For the text-containing cell, return its midpoint in (x, y) coordinate format. 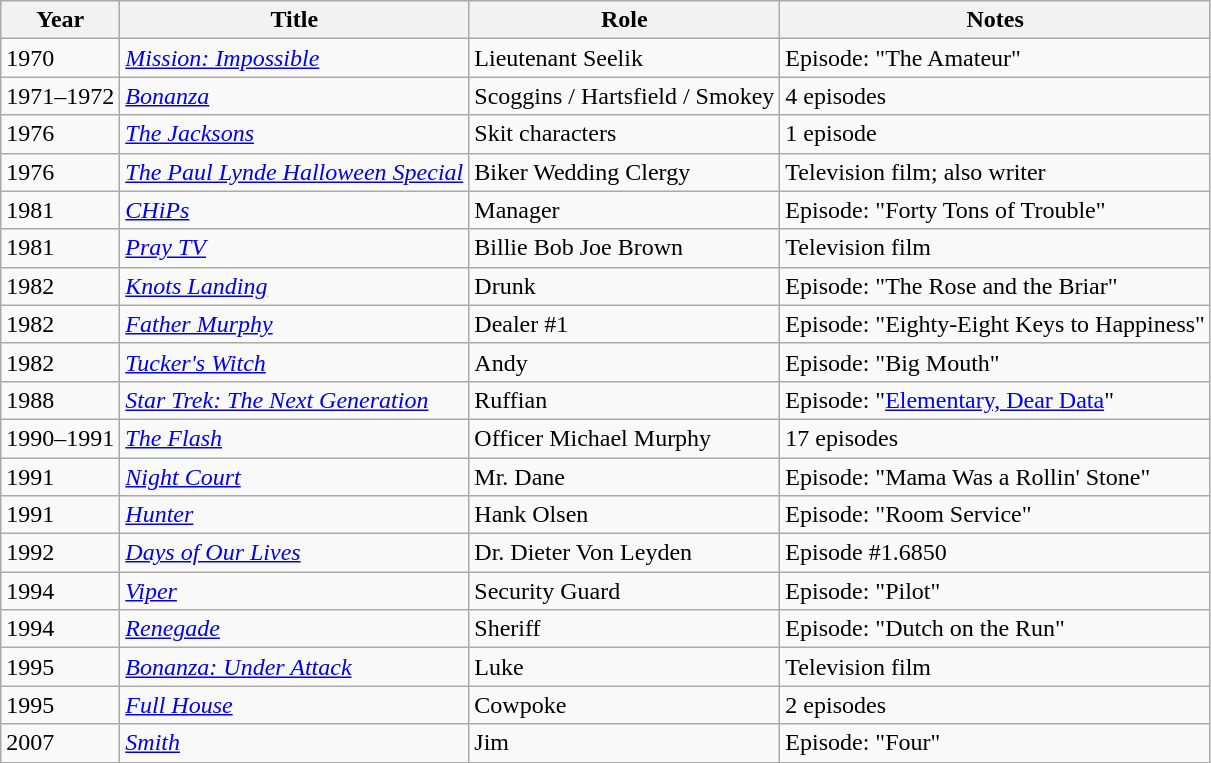
1971–1972 (60, 96)
1992 (60, 553)
1970 (60, 58)
1990–1991 (60, 438)
Episode: "Four" (996, 743)
Billie Bob Joe Brown (624, 248)
Viper (294, 591)
Dealer #1 (624, 324)
Jim (624, 743)
Episode: "Forty Tons of Trouble" (996, 210)
Episode: "The Rose and the Briar" (996, 286)
Television film; also writer (996, 172)
Night Court (294, 477)
Episode: "Eighty-Eight Keys to Happiness" (996, 324)
2 episodes (996, 705)
Episode: "Big Mouth" (996, 362)
Manager (624, 210)
Year (60, 20)
Mr. Dane (624, 477)
Episode: "Pilot" (996, 591)
The Jacksons (294, 134)
Skit characters (624, 134)
Hank Olsen (624, 515)
Dr. Dieter Von Leyden (624, 553)
Smith (294, 743)
17 episodes (996, 438)
Luke (624, 667)
CHiPs (294, 210)
Security Guard (624, 591)
Officer Michael Murphy (624, 438)
Hunter (294, 515)
Father Murphy (294, 324)
Biker Wedding Clergy (624, 172)
Title (294, 20)
Cowpoke (624, 705)
Episode: "Mama Was a Rollin' Stone" (996, 477)
Ruffian (624, 400)
Andy (624, 362)
Knots Landing (294, 286)
Full House (294, 705)
Days of Our Lives (294, 553)
Bonanza (294, 96)
Episode: "Dutch on the Run" (996, 629)
Episode: "Elementary, Dear Data" (996, 400)
Role (624, 20)
1988 (60, 400)
Episode: "The Amateur" (996, 58)
1 episode (996, 134)
Episode: "Room Service" (996, 515)
Scoggins / Hartsfield / Smokey (624, 96)
Notes (996, 20)
Mission: Impossible (294, 58)
Star Trek: The Next Generation (294, 400)
Drunk (624, 286)
4 episodes (996, 96)
The Flash (294, 438)
Tucker's Witch (294, 362)
Renegade (294, 629)
Lieutenant Seelik (624, 58)
2007 (60, 743)
Sheriff (624, 629)
Episode #1.6850 (996, 553)
The Paul Lynde Halloween Special (294, 172)
Pray TV (294, 248)
Bonanza: Under Attack (294, 667)
